Capture the cell that displays the provided text and extract its (X, Y) central coordinate. 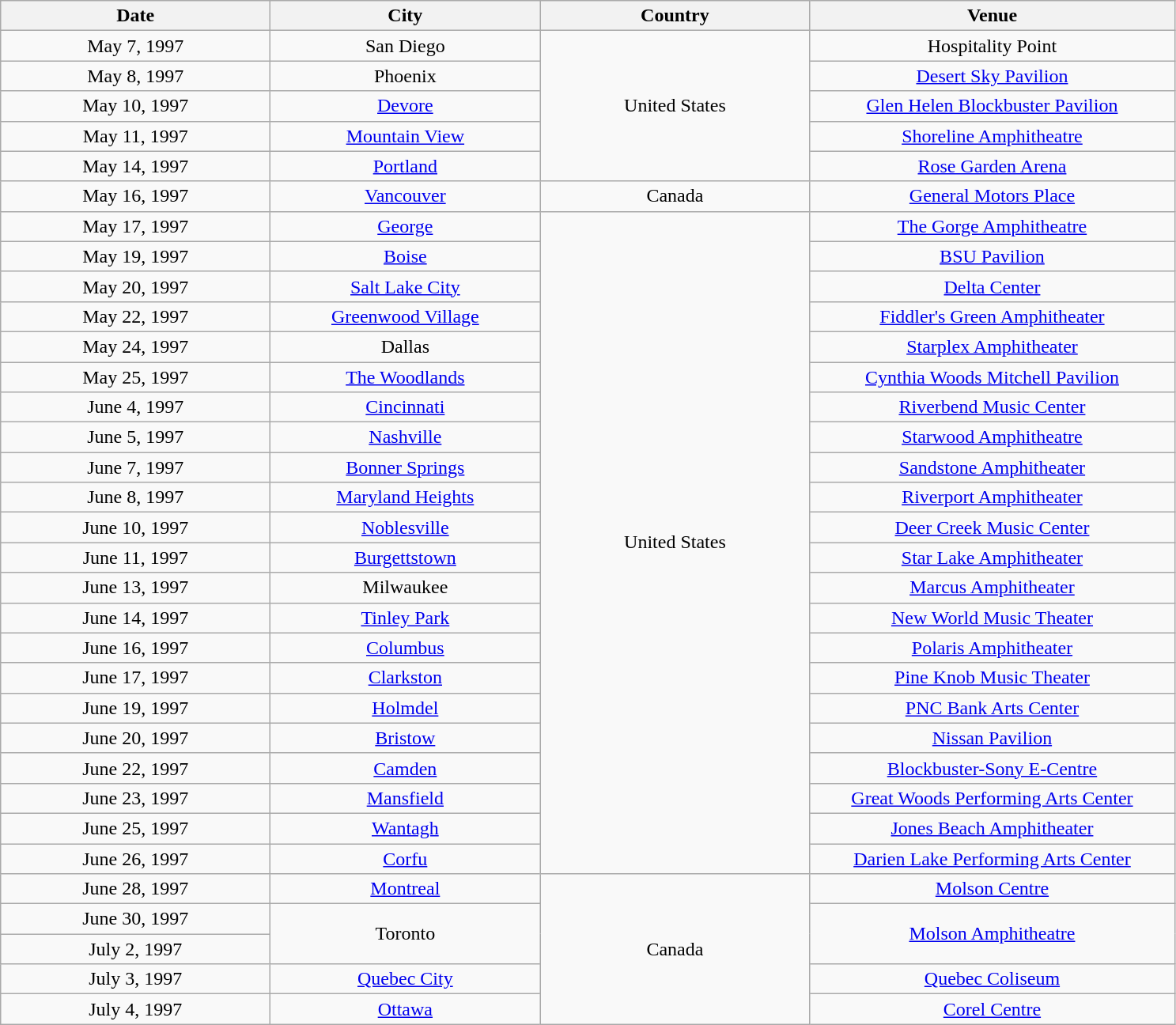
Venue (992, 16)
The Woodlands (405, 377)
May 7, 1997 (136, 46)
PNC Bank Arts Center (992, 708)
Tinley Park (405, 618)
George (405, 226)
Corfu (405, 858)
Bristow (405, 738)
May 14, 1997 (136, 166)
Great Woods Performing Arts Center (992, 798)
June 22, 1997 (136, 768)
June 20, 1997 (136, 738)
Mountain View (405, 136)
May 22, 1997 (136, 316)
Greenwood Village (405, 316)
June 28, 1997 (136, 889)
June 30, 1997 (136, 919)
Cincinnati (405, 407)
City (405, 16)
The Gorge Amphitheatre (992, 226)
Quebec City (405, 979)
Salt Lake City (405, 286)
June 26, 1997 (136, 858)
Polaris Amphitheater (992, 648)
Shoreline Amphitheatre (992, 136)
June 14, 1997 (136, 618)
Wantagh (405, 828)
July 4, 1997 (136, 1009)
Boise (405, 256)
Darien Lake Performing Arts Center (992, 858)
Toronto (405, 934)
June 4, 1997 (136, 407)
June 8, 1997 (136, 497)
Portland (405, 166)
May 16, 1997 (136, 196)
Bonner Springs (405, 467)
Holmdel (405, 708)
May 25, 1997 (136, 377)
Vancouver (405, 196)
June 7, 1997 (136, 467)
Devore (405, 106)
New World Music Theater (992, 618)
Hospitality Point (992, 46)
San Diego (405, 46)
Sandstone Amphitheater (992, 467)
Dallas (405, 346)
Marcus Amphitheater (992, 588)
Desert Sky Pavilion (992, 76)
Quebec Coliseum (992, 979)
Molson Amphitheatre (992, 934)
Starwood Amphitheatre (992, 437)
Clarkston (405, 678)
Camden (405, 768)
May 11, 1997 (136, 136)
Blockbuster-Sony E-Centre (992, 768)
Rose Garden Arena (992, 166)
June 16, 1997 (136, 648)
Nissan Pavilion (992, 738)
May 10, 1997 (136, 106)
June 17, 1997 (136, 678)
Star Lake Amphitheater (992, 558)
Maryland Heights (405, 497)
May 19, 1997 (136, 256)
June 11, 1997 (136, 558)
Country (675, 16)
June 10, 1997 (136, 528)
Delta Center (992, 286)
July 2, 1997 (136, 949)
Date (136, 16)
Deer Creek Music Center (992, 528)
Corel Centre (992, 1009)
Starplex Amphitheater (992, 346)
June 25, 1997 (136, 828)
June 5, 1997 (136, 437)
Mansfield (405, 798)
June 23, 1997 (136, 798)
Nashville (405, 437)
Glen Helen Blockbuster Pavilion (992, 106)
Molson Centre (992, 889)
May 8, 1997 (136, 76)
May 20, 1997 (136, 286)
Columbus (405, 648)
June 19, 1997 (136, 708)
Riverport Amphitheater (992, 497)
Montreal (405, 889)
Noblesville (405, 528)
Milwaukee (405, 588)
Phoenix (405, 76)
June 13, 1997 (136, 588)
Fiddler's Green Amphitheater (992, 316)
Jones Beach Amphitheater (992, 828)
Cynthia Woods Mitchell Pavilion (992, 377)
May 17, 1997 (136, 226)
July 3, 1997 (136, 979)
May 24, 1997 (136, 346)
Riverbend Music Center (992, 407)
Ottawa (405, 1009)
Burgettstown (405, 558)
Pine Knob Music Theater (992, 678)
General Motors Place (992, 196)
BSU Pavilion (992, 256)
